Extract the (x, y) coordinate from the center of the cell holding the provided text.  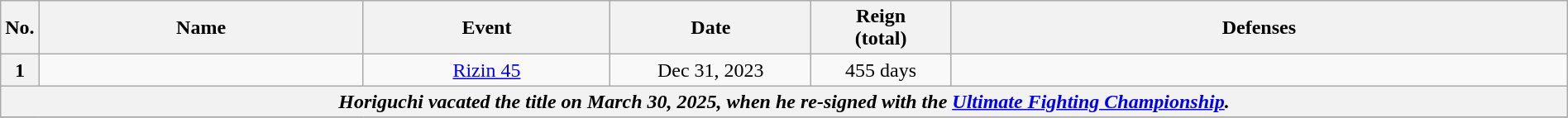
Reign(total) (882, 28)
No. (20, 28)
Defenses (1259, 28)
Horiguchi vacated the title on March 30, 2025, when he re-signed with the Ultimate Fighting Championship. (784, 101)
Name (201, 28)
Event (486, 28)
Date (711, 28)
Dec 31, 2023 (711, 70)
1 (20, 70)
Rizin 45 (486, 70)
455 days (882, 70)
